Identify which cell holds the provided text, then report its (x, y) central coordinate. 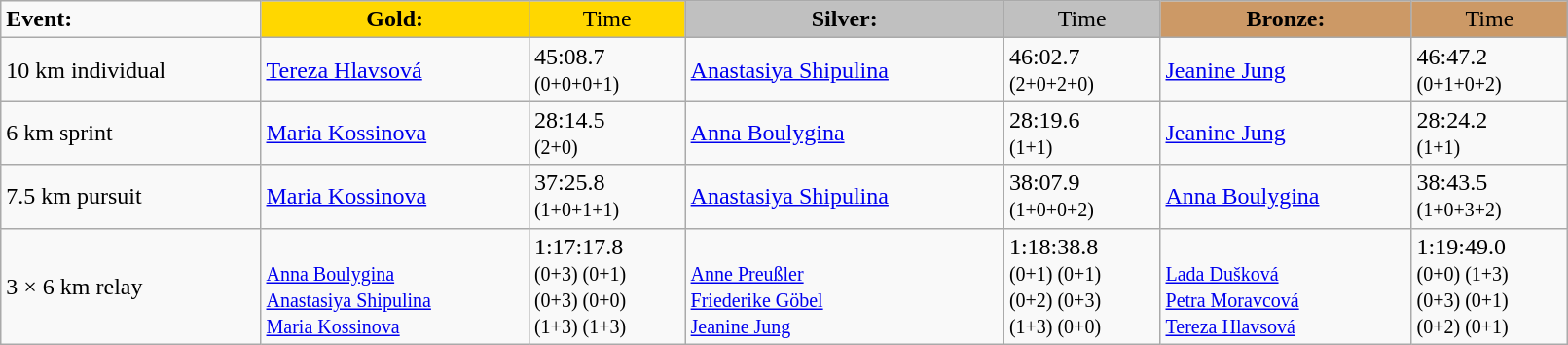
1:19:49.0(0+0) (1+3)(0+3) (0+1)(0+2) (0+1) (1489, 287)
37:25.8(1+0+1+1) (607, 197)
28:24.2(1+1) (1489, 133)
1:18:38.8(0+1) (0+1)(0+2) (0+3)(1+3) (0+0) (1082, 287)
Gold: (395, 19)
28:14.5(2+0) (607, 133)
7.5 km pursuit (130, 197)
6 km sprint (130, 133)
1:17:17.8(0+3) (0+1)(0+3) (0+0)(1+3) (1+3) (607, 287)
Anna BoulyginaAnastasiya ShipulinaMaria Kossinova (395, 287)
38:07.9(1+0+0+2) (1082, 197)
Bronze: (1286, 19)
38:43.5(1+0+3+2) (1489, 197)
Lada DuškováPetra MoravcováTereza Hlavsová (1286, 287)
Event: (130, 19)
46:02.7 (2+0+2+0) (1082, 70)
Tereza Hlavsová (395, 70)
45:08.7(0+0+0+1) (607, 70)
10 km individual (130, 70)
Silver: (845, 19)
46:47.2(0+1+0+2) (1489, 70)
Anne PreußlerFriederike GöbelJeanine Jung (845, 287)
28:19.6(1+1) (1082, 133)
3 × 6 km relay (130, 287)
